Output the [x, y] coordinate of the center of the cell containing the given text.  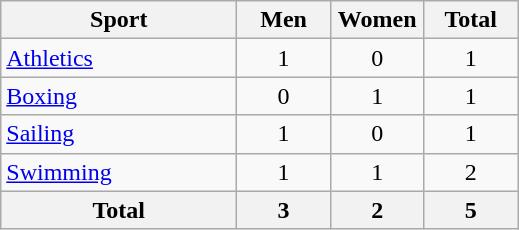
Swimming [119, 172]
5 [471, 210]
Women [377, 20]
Men [284, 20]
Athletics [119, 58]
Sailing [119, 134]
Sport [119, 20]
3 [284, 210]
Boxing [119, 96]
